Search for the cell housing the specified text and yield its [x, y] center coordinate. 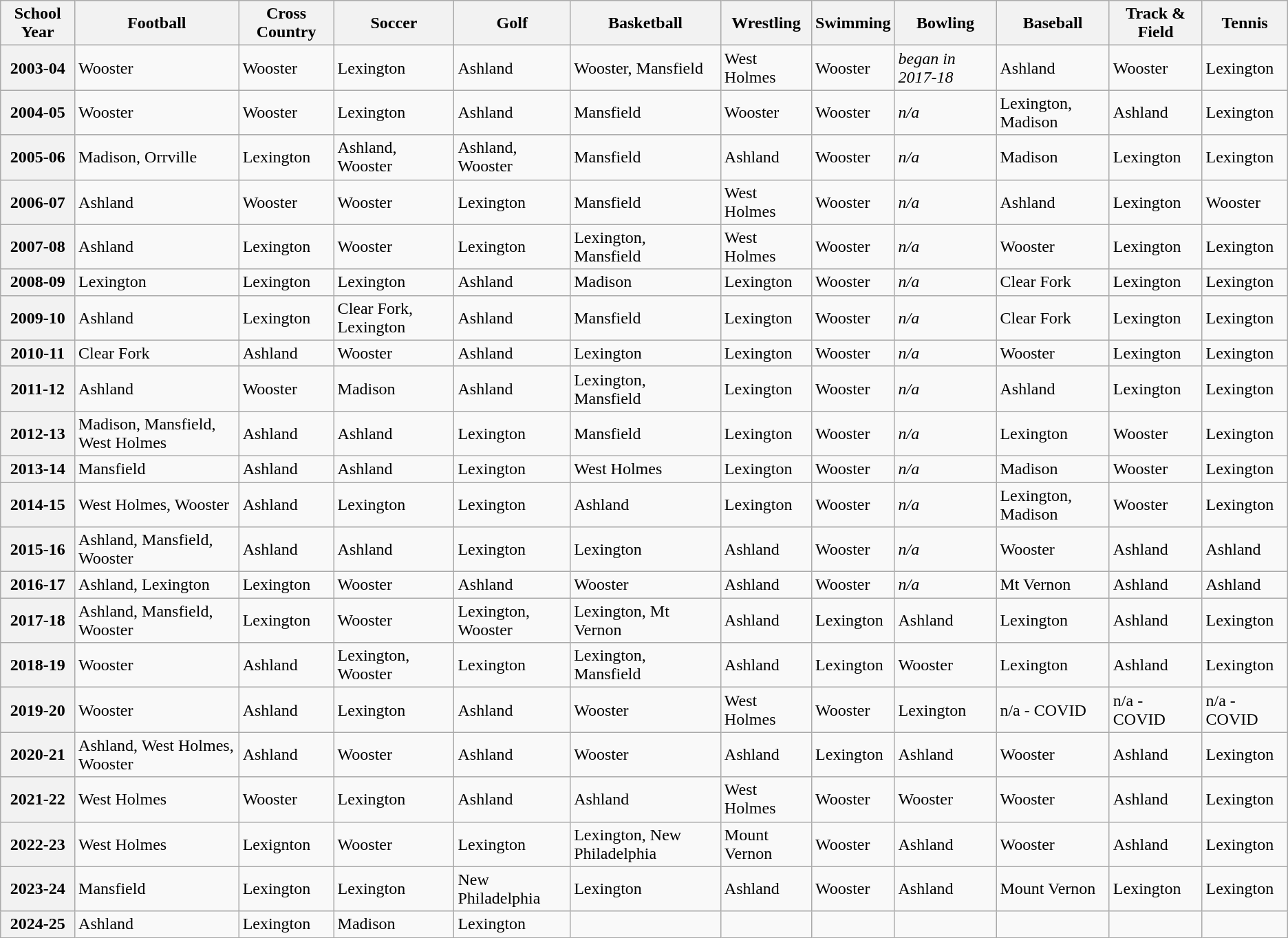
Lexington, Mt Vernon [645, 621]
2018-19 [38, 665]
Golf [512, 23]
began in 2017-18 [945, 67]
2007-08 [38, 246]
2013-14 [38, 469]
New Philadelphia [512, 889]
Ashland, West Holmes, Wooster [157, 754]
Soccer [394, 23]
2019-20 [38, 710]
2014-15 [38, 504]
2015-16 [38, 549]
Basketball [645, 23]
West Holmes, Wooster [157, 504]
2003-04 [38, 67]
2005-06 [38, 157]
2017-18 [38, 621]
Track & Field [1156, 23]
2004-05 [38, 113]
2023-24 [38, 889]
Madison, Orrville [157, 157]
Madison, Mansfield, West Holmes [157, 434]
2006-07 [38, 202]
Mt Vernon [1053, 585]
Cross Country [286, 23]
School Year [38, 23]
2009-10 [38, 318]
Lexington, New Philadelphia [645, 844]
2021-22 [38, 800]
2010-11 [38, 353]
Ashland, Lexington [157, 585]
Football [157, 23]
2024-25 [38, 924]
2020-21 [38, 754]
2012-13 [38, 434]
2008-09 [38, 282]
Tennis [1245, 23]
Wooster, Mansfield [645, 67]
2011-12 [38, 388]
Swimming [853, 23]
Baseball [1053, 23]
Lexignton [286, 844]
Clear Fork, Lexington [394, 318]
2016-17 [38, 585]
Wrestling [766, 23]
Bowling [945, 23]
2022-23 [38, 844]
